Return (x, y) of the center of cell containing provided text 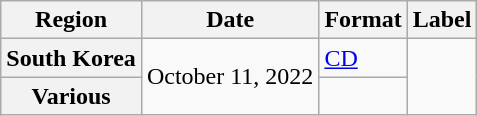
Date (230, 20)
Various (72, 96)
Region (72, 20)
October 11, 2022 (230, 77)
Label (442, 20)
Format (363, 20)
CD (363, 58)
South Korea (72, 58)
